Output the (x, y) coordinate of the center of the cell containing the given text.  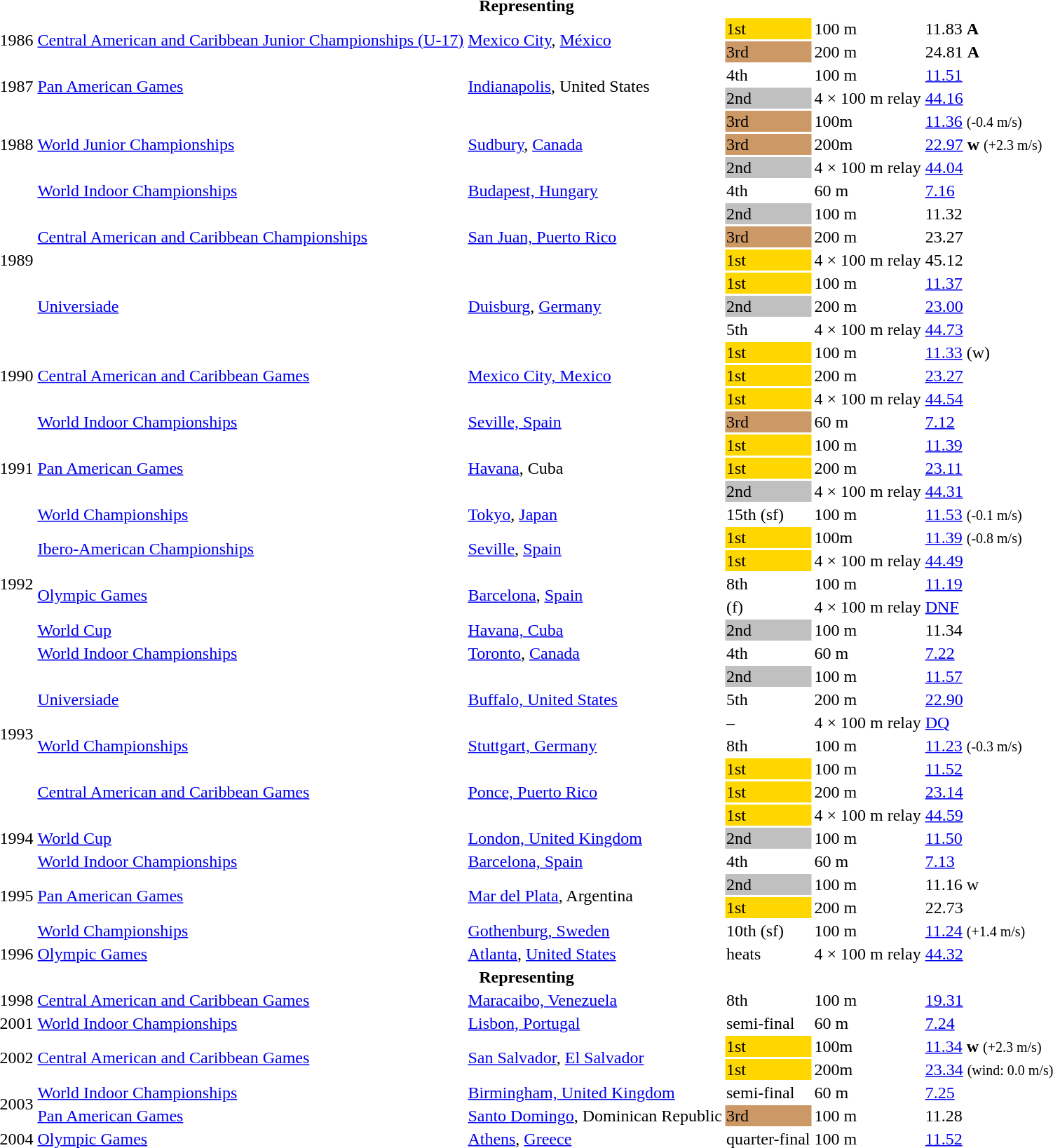
San Salvador, El Salvador (595, 1058)
Maracaibo, Venezuela (595, 1000)
London, United Kingdom (595, 838)
San Juan, Puerto Rico (595, 237)
Indianapolis, United States (595, 87)
Sudbury, Canada (595, 144)
Santo Domingo, Dominican Republic (595, 1116)
World Junior Championships (251, 144)
Lisbon, Portugal (595, 1023)
Buffalo, United States (595, 699)
Tokyo, Japan (595, 514)
Duisburg, Germany (595, 306)
Budapest, Hungary (595, 191)
– (768, 723)
Mar del Plata, Argentina (595, 896)
Gothenburg, Sweden (595, 931)
Mexico City, México (595, 41)
(f) (768, 607)
15th (sf) (768, 514)
Ponce, Puerto Rico (595, 792)
Mexico City, Mexico (595, 376)
10th (sf) (768, 931)
heats (768, 954)
Central American and Caribbean Championships (251, 237)
Atlanta, United States (595, 954)
Toronto, Canada (595, 653)
Stuttgart, Germany (595, 746)
Central American and Caribbean Junior Championships (U-17) (251, 41)
Birmingham, United Kingdom (595, 1093)
Ibero-American Championships (251, 549)
